Provide the (X, Y) coordinate of the cell's center where the given text is located.  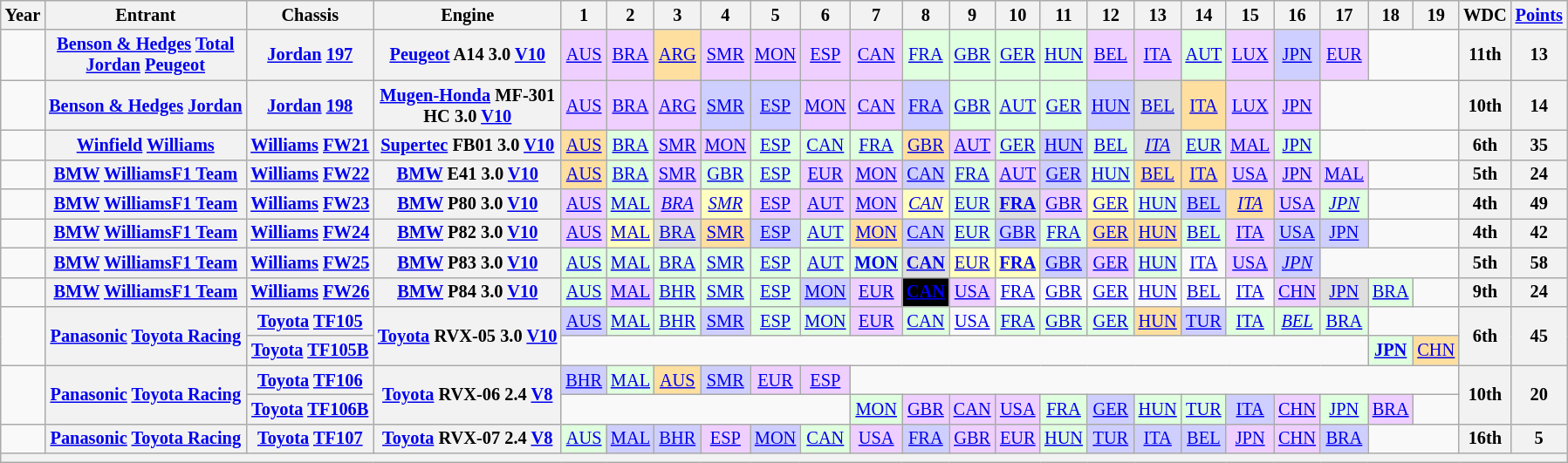
Points (1539, 15)
Williams FW22 (310, 174)
20 (1539, 394)
35 (1539, 145)
Jordan 198 (310, 106)
12 (1111, 15)
Toyota RVX-07 2.4 V8 (468, 439)
Williams FW21 (310, 145)
BMW P82 3.0 V10 (468, 233)
Entrant (145, 15)
8 (926, 15)
WDC (1485, 15)
2 (630, 15)
11th (1485, 55)
Year (23, 15)
16 (1297, 15)
Engine (468, 15)
7 (876, 15)
4 (726, 15)
Supertec FB01 3.0 V10 (468, 145)
Winfield Williams (145, 145)
Williams FW26 (310, 292)
Benson & Hedges Jordan (145, 106)
Toyota TF105 (310, 321)
Toyota TF107 (310, 439)
Toyota RVX-06 2.4 V8 (468, 394)
Peugeot A14 3.0 V10 (468, 55)
BMW P83 3.0 V10 (468, 262)
9 (972, 15)
18 (1391, 15)
42 (1539, 233)
BMW E41 3.0 V10 (468, 174)
Williams FW25 (310, 262)
Toyota TF106 (310, 380)
Mugen-Honda MF-301HC 3.0 V10 (468, 106)
58 (1539, 262)
Benson & Hedges TotalJordan Peugeot (145, 55)
49 (1539, 204)
Williams FW24 (310, 233)
Toyota TF105B (310, 351)
9th (1485, 292)
19 (1436, 15)
3 (677, 15)
16th (1485, 439)
Williams FW23 (310, 204)
6 (825, 15)
Chassis (310, 15)
BMW P84 3.0 V10 (468, 292)
17 (1344, 15)
Jordan 197 (310, 55)
45 (1539, 335)
Toyota RVX-05 3.0 V10 (468, 335)
15 (1250, 15)
10 (1017, 15)
Toyota TF106B (310, 409)
1 (584, 15)
BMW P80 3.0 V10 (468, 204)
11 (1064, 15)
